Capture the cell that displays the provided text and extract its [x, y] central coordinate. 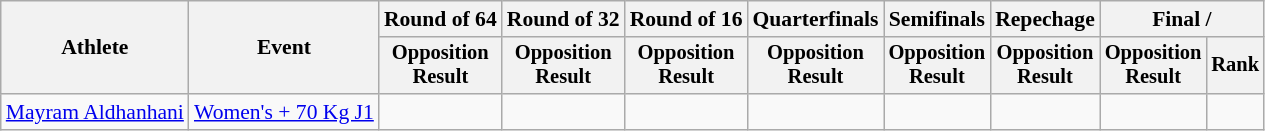
Repechage [1045, 19]
Final / [1182, 19]
Rank [1235, 66]
Athlete [95, 48]
Quarterfinals [816, 19]
Event [284, 48]
Round of 32 [564, 19]
Semifinals [938, 19]
Round of 64 [440, 19]
Round of 16 [686, 19]
Mayram Aldhanhani [95, 112]
Women's + 70 Kg J1 [284, 112]
